Output the [x, y] coordinate of the center of the cell containing the given text.  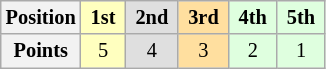
Position [41, 17]
5 [104, 51]
1 [301, 51]
5th [301, 17]
Points [41, 51]
3rd [203, 17]
2nd [152, 17]
3 [203, 51]
2 [253, 51]
1st [104, 17]
4 [152, 51]
4th [253, 17]
